Detect which cell encompasses the target text, then output its (x, y) center coordinate. 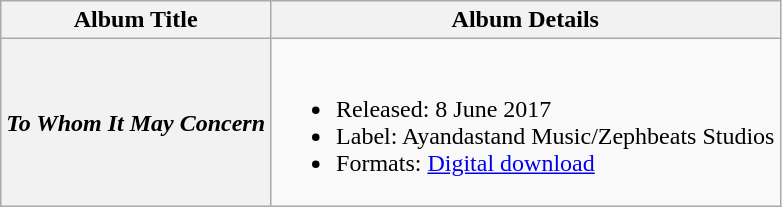
Album Title (136, 20)
Album Details (526, 20)
Released: 8 June 2017Label: Ayandastand Music/Zephbeats StudiosFormats: Digital download (526, 122)
To Whom It May Concern (136, 122)
